From the cell containing the given text, extract its center point as (x, y) coordinate. 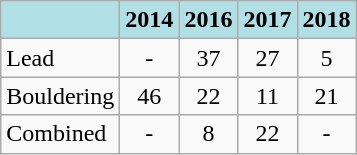
8 (208, 134)
21 (326, 96)
46 (150, 96)
Bouldering (60, 96)
Lead (60, 58)
2018 (326, 20)
2014 (150, 20)
2017 (268, 20)
11 (268, 96)
2016 (208, 20)
5 (326, 58)
Combined (60, 134)
27 (268, 58)
37 (208, 58)
